Locate the cell with the specified text and output its [X, Y] center coordinate. 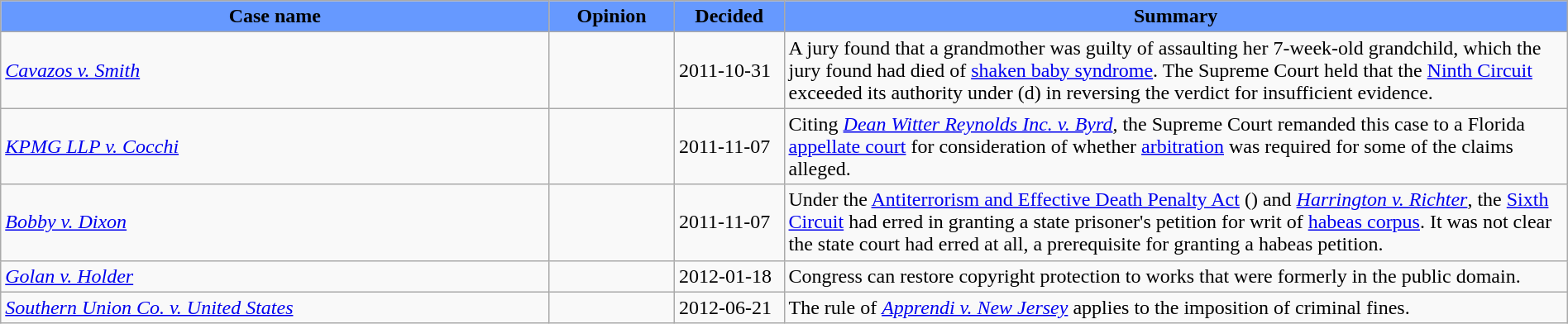
Case name [275, 17]
Decided [729, 17]
Congress can restore copyright protection to works that were formerly in the public domain. [1176, 276]
Summary [1176, 17]
Golan v. Holder [275, 276]
The rule of Apprendi v. New Jersey applies to the imposition of criminal fines. [1176, 307]
2012-01-18 [729, 276]
KPMG LLP v. Cocchi [275, 146]
2012-06-21 [729, 307]
Opinion [612, 17]
2011-10-31 [729, 70]
Cavazos v. Smith [275, 70]
Bobby v. Dixon [275, 222]
Southern Union Co. v. United States [275, 307]
